Pinpoint the cell where the given text exists, returning its (X, Y) midpoint coordinate. 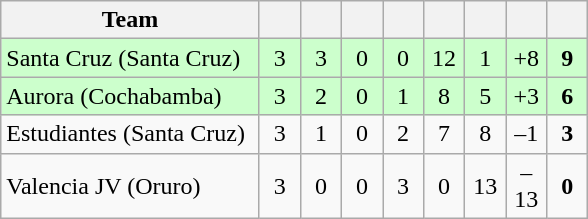
12 (444, 58)
5 (486, 96)
6 (568, 96)
Team (130, 20)
Aurora (Cochabamba) (130, 96)
13 (486, 186)
7 (444, 134)
Santa Cruz (Santa Cruz) (130, 58)
9 (568, 58)
+8 (526, 58)
Valencia JV (Oruro) (130, 186)
Estudiantes (Santa Cruz) (130, 134)
–1 (526, 134)
+3 (526, 96)
–13 (526, 186)
